For the text-containing cell, return its midpoint in (X, Y) coordinate format. 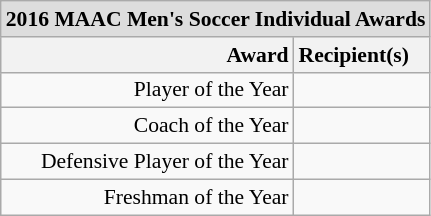
Recipient(s) (362, 55)
Player of the Year (148, 90)
Defensive Player of the Year (148, 162)
Coach of the Year (148, 126)
Award (148, 55)
2016 MAAC Men's Soccer Individual Awards (216, 19)
Freshman of the Year (148, 197)
